Return [X, Y] of the center of cell containing provided text 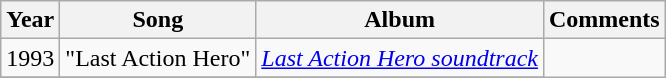
1993 [30, 58]
"Last Action Hero" [158, 58]
Year [30, 20]
Comments [604, 20]
Album [400, 20]
Last Action Hero soundtrack [400, 58]
Song [158, 20]
